Scan for the cell matching the given text and deliver its (X, Y) coordinate at center. 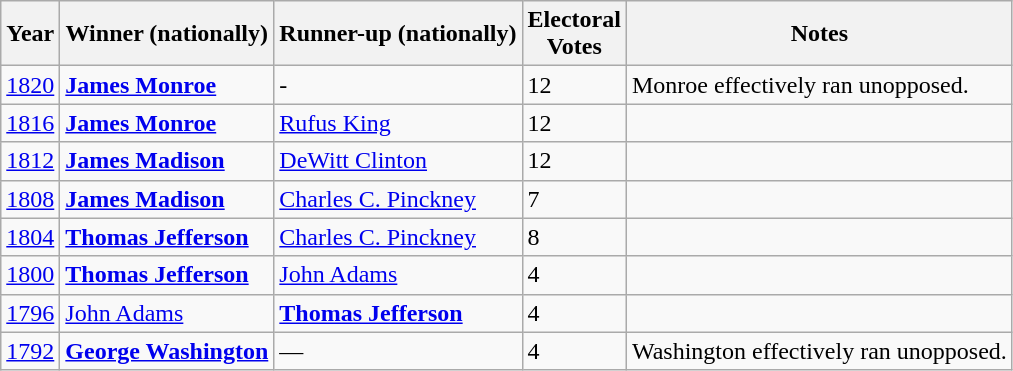
1800 (30, 275)
Rufus King (398, 123)
George Washington (167, 351)
1816 (30, 123)
Notes (819, 34)
DeWitt Clinton (398, 161)
— (398, 351)
7 (574, 199)
Year (30, 34)
1808 (30, 199)
1820 (30, 85)
Runner-up (nationally) (398, 34)
Monroe effectively ran unopposed. (819, 85)
1792 (30, 351)
1812 (30, 161)
ElectoralVotes (574, 34)
- (398, 85)
1804 (30, 237)
Washington effectively ran unopposed. (819, 351)
Winner (nationally) (167, 34)
1796 (30, 313)
8 (574, 237)
